Locate the cell with the specified text and output its (X, Y) center coordinate. 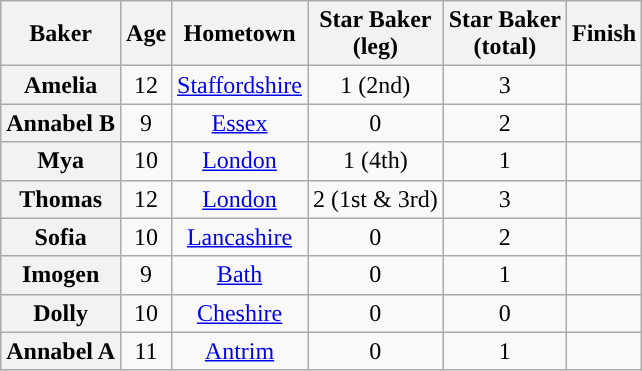
2 (1st & 3rd) (376, 199)
Bath (240, 275)
Hometown (240, 34)
1 (4th) (376, 161)
Essex (240, 123)
Amelia (61, 85)
Staffordshire (240, 85)
Mya (61, 161)
Star Baker(leg) (376, 34)
1 (2nd) (376, 85)
Star Baker(total) (504, 34)
Age (146, 34)
Dolly (61, 313)
Finish (604, 34)
Annabel A (61, 351)
Thomas (61, 199)
Annabel B (61, 123)
Imogen (61, 275)
Antrim (240, 351)
Sofia (61, 237)
Cheshire (240, 313)
Lancashire (240, 237)
Baker (61, 34)
11 (146, 351)
